Return (X, Y) of the center of cell containing provided text 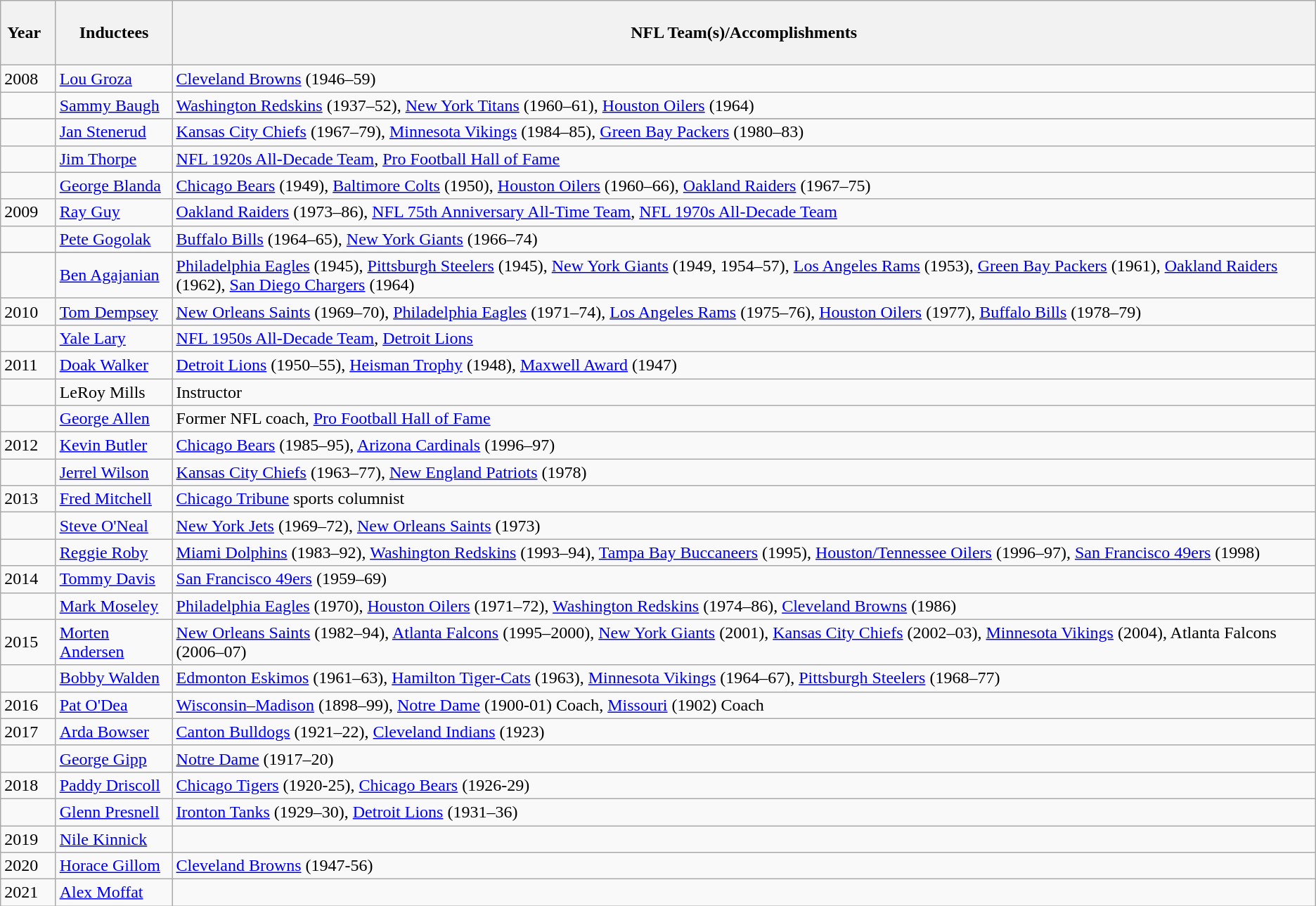
Washington Redskins (1937–52), New York Titans (1960–61), Houston Oilers (1964) (744, 105)
2013 (28, 499)
Chicago Bears (1985–95), Arizona Cardinals (1996–97) (744, 446)
George Gipp (114, 758)
Ray Guy (114, 212)
Instructor (744, 391)
Reggie Roby (114, 552)
NFL 1950s All-Decade Team, Detroit Lions (744, 338)
2011 (28, 365)
Mark Moseley (114, 606)
Bobby Walden (114, 678)
Alex Moffat (114, 893)
Kansas City Chiefs (1963–77), New England Patriots (1978) (744, 472)
LeRoy Mills (114, 391)
Chicago Tigers (1920-25), Chicago Bears (1926-29) (744, 785)
2017 (28, 732)
Morten Andersen (114, 642)
Cleveland Browns (1947-56) (744, 866)
Edmonton Eskimos (1961–63), Hamilton Tiger-Cats (1963), Minnesota Vikings (1964–67), Pittsburgh Steelers (1968–77) (744, 678)
George Allen (114, 419)
Jan Stenerud (114, 132)
NFL 1920s All-Decade Team, Pro Football Hall of Fame (744, 159)
2015 (28, 642)
Ironton Tanks (1929–30), Detroit Lions (1931–36) (744, 812)
Canton Bulldogs (1921–22), Cleveland Indians (1923) (744, 732)
Chicago Tribune sports columnist (744, 499)
NFL Team(s)/Accomplishments (744, 33)
Former NFL coach, Pro Football Hall of Fame (744, 419)
Glenn Presnell (114, 812)
2012 (28, 446)
Miami Dolphins (1983–92), Washington Redskins (1993–94), Tampa Bay Buccaneers (1995), Houston/Tennessee Oilers (1996–97), San Francisco 49ers (1998) (744, 552)
Year (28, 33)
2018 (28, 785)
San Francisco 49ers (1959–69) (744, 579)
Buffalo Bills (1964–65), New York Giants (1966–74) (744, 239)
Steve O'Neal (114, 526)
New York Jets (1969–72), New Orleans Saints (1973) (744, 526)
Philadelphia Eagles (1970), Houston Oilers (1971–72), Washington Redskins (1974–86), Cleveland Browns (1986) (744, 606)
Sammy Baugh (114, 105)
Paddy Driscoll (114, 785)
Jerrel Wilson (114, 472)
New Orleans Saints (1969–70), Philadelphia Eagles (1971–74), Los Angeles Rams (1975–76), Houston Oilers (1977), Buffalo Bills (1978–79) (744, 311)
Inductees (114, 33)
Jim Thorpe (114, 159)
Detroit Lions (1950–55), Heisman Trophy (1948), Maxwell Award (1947) (744, 365)
Oakland Raiders (1973–86), NFL 75th Anniversary All-Time Team, NFL 1970s All-Decade Team (744, 212)
Yale Lary (114, 338)
Tom Dempsey (114, 311)
2020 (28, 866)
George Blanda (114, 186)
Chicago Bears (1949), Baltimore Colts (1950), Houston Oilers (1960–66), Oakland Raiders (1967–75) (744, 186)
Pete Gogolak (114, 239)
Doak Walker (114, 365)
Notre Dame (1917–20) (744, 758)
2008 (28, 79)
Lou Groza (114, 79)
Cleveland Browns (1946–59) (744, 79)
2014 (28, 579)
Pat O'Dea (114, 705)
Wisconsin–Madison (1898–99), Notre Dame (1900-01) Coach, Missouri (1902) Coach (744, 705)
Horace Gillom (114, 866)
Kevin Butler (114, 446)
Fred Mitchell (114, 499)
2019 (28, 839)
2021 (28, 893)
Arda Bowser (114, 732)
Tommy Davis (114, 579)
2016 (28, 705)
Nile Kinnick (114, 839)
2009 (28, 212)
Kansas City Chiefs (1967–79), Minnesota Vikings (1984–85), Green Bay Packers (1980–83) (744, 132)
2010 (28, 311)
Ben Agajanian (114, 276)
